Return (x, y) of the center of cell containing provided text 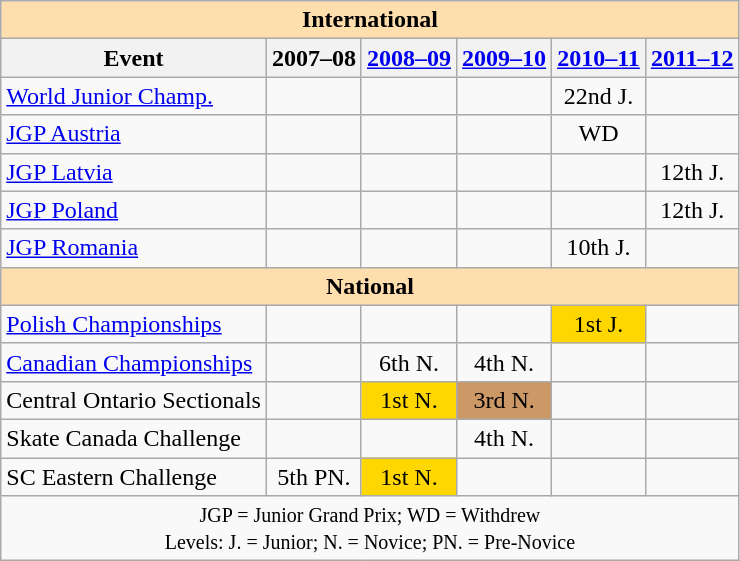
Canadian Championships (134, 362)
Event (134, 58)
Central Ontario Sectionals (134, 400)
10th J. (599, 248)
JGP Austria (134, 134)
2009–10 (504, 58)
2011–12 (692, 58)
2010–11 (599, 58)
1st J. (599, 324)
Polish Championships (134, 324)
National (370, 286)
International (370, 20)
2008–09 (408, 58)
JGP Romania (134, 248)
WD (599, 134)
JGP Poland (134, 210)
JGP Latvia (134, 172)
3rd N. (504, 400)
6th N. (408, 362)
SC Eastern Challenge (134, 477)
22nd J. (599, 96)
Skate Canada Challenge (134, 438)
5th PN. (314, 477)
World Junior Champ. (134, 96)
JGP = Junior Grand Prix; WD = Withdrew Levels: J. = Junior; N. = Novice; PN. = Pre-Novice (370, 528)
2007–08 (314, 58)
